Capture the cell that displays the provided text and extract its (X, Y) central coordinate. 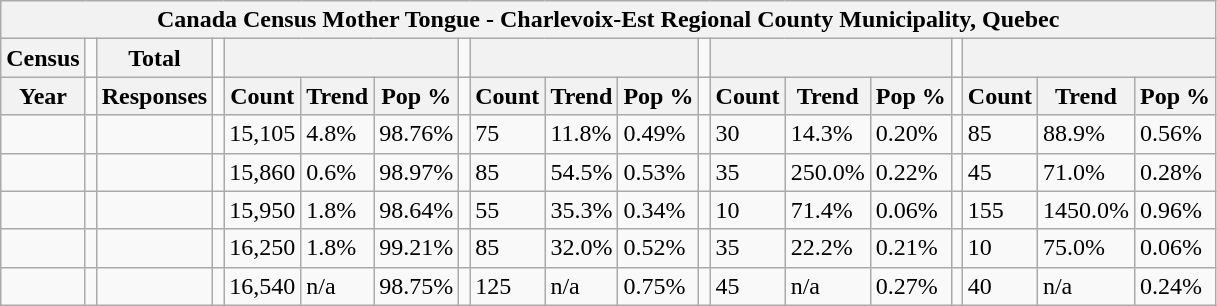
15,105 (262, 134)
0.75% (658, 286)
16,250 (262, 248)
155 (1000, 210)
0.52% (658, 248)
Census (43, 58)
0.28% (1174, 172)
1450.0% (1086, 210)
0.49% (658, 134)
0.96% (1174, 210)
0.53% (658, 172)
99.21% (416, 248)
Canada Census Mother Tongue - Charlevoix-Est Regional County Municipality, Quebec (608, 20)
22.2% (828, 248)
98.76% (416, 134)
Responses (154, 96)
0.56% (1174, 134)
32.0% (582, 248)
15,860 (262, 172)
75 (508, 134)
4.8% (338, 134)
0.21% (910, 248)
Year (43, 96)
71.0% (1086, 172)
75.0% (1086, 248)
35.3% (582, 210)
55 (508, 210)
11.8% (582, 134)
30 (748, 134)
98.64% (416, 210)
98.75% (416, 286)
0.22% (910, 172)
14.3% (828, 134)
250.0% (828, 172)
71.4% (828, 210)
0.34% (658, 210)
0.6% (338, 172)
15,950 (262, 210)
88.9% (1086, 134)
Total (154, 58)
54.5% (582, 172)
0.24% (1174, 286)
125 (508, 286)
0.20% (910, 134)
16,540 (262, 286)
98.97% (416, 172)
0.27% (910, 286)
40 (1000, 286)
